Find where the given text appears and provide that cell's center as [x, y] coordinate. 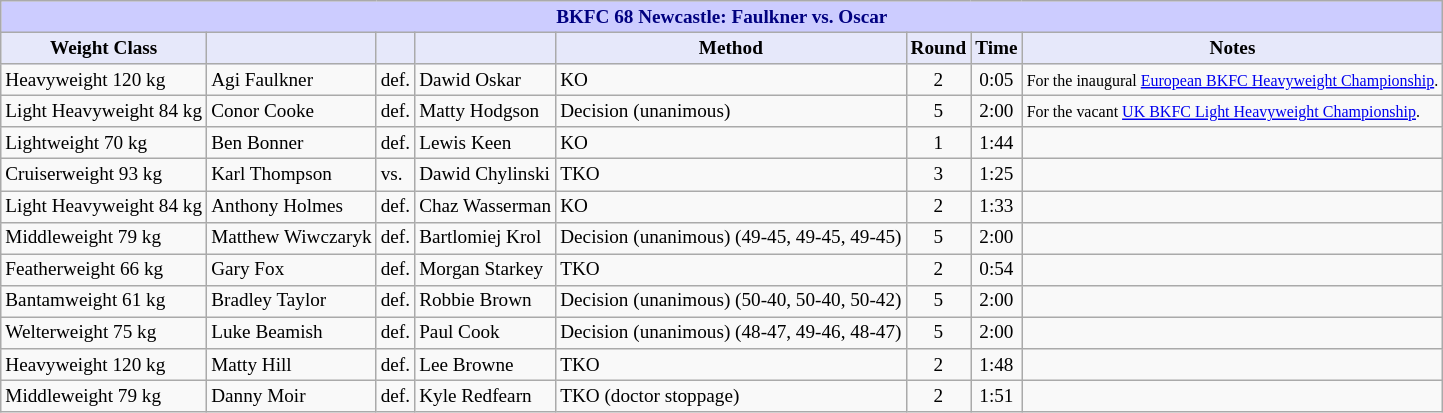
Bartlomiej Krol [486, 238]
1:51 [996, 396]
Karl Thompson [292, 175]
BKFC 68 Newcastle: Faulkner vs. Oscar [722, 17]
1:44 [996, 143]
Ben Bonner [292, 143]
Time [996, 48]
Round [938, 48]
Kyle Redfearn [486, 396]
Lightweight 70 kg [104, 143]
Gary Fox [292, 270]
Paul Cook [486, 333]
Bradley Taylor [292, 301]
0:54 [996, 270]
1:33 [996, 206]
Luke Beamish [292, 333]
Decision (unanimous) (50-40, 50-40, 50-42) [731, 301]
Lee Browne [486, 365]
Conor Cooke [292, 111]
Featherweight 66 kg [104, 270]
Agi Faulkner [292, 80]
Morgan Starkey [486, 270]
1:25 [996, 175]
0:05 [996, 80]
For the vacant UK BKFC Light Heavyweight Championship. [1232, 111]
Dawid Chylinski [486, 175]
Notes [1232, 48]
Matthew Wiwczaryk [292, 238]
Bantamweight 61 kg [104, 301]
Decision (unanimous) (48-47, 49-46, 48-47) [731, 333]
vs. [395, 175]
For the inaugural European BKFC Heavyweight Championship. [1232, 80]
Weight Class [104, 48]
Robbie Brown [486, 301]
Danny Moir [292, 396]
Welterweight 75 kg [104, 333]
TKO (doctor stoppage) [731, 396]
Lewis Keen [486, 143]
Cruiserweight 93 kg [104, 175]
3 [938, 175]
Anthony Holmes [292, 206]
1 [938, 143]
Decision (unanimous) [731, 111]
Dawid Oskar [486, 80]
Decision (unanimous) (49-45, 49-45, 49-45) [731, 238]
Matty Hill [292, 365]
Chaz Wasserman [486, 206]
Method [731, 48]
Matty Hodgson [486, 111]
1:48 [996, 365]
